Find where the given text appears and provide that cell's center as [x, y] coordinate. 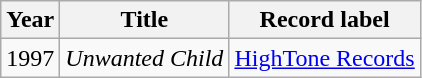
Title [144, 20]
Record label [324, 20]
HighTone Records [324, 58]
1997 [30, 58]
Unwanted Child [144, 58]
Year [30, 20]
